Locate the cell with the specified text and output its (x, y) center coordinate. 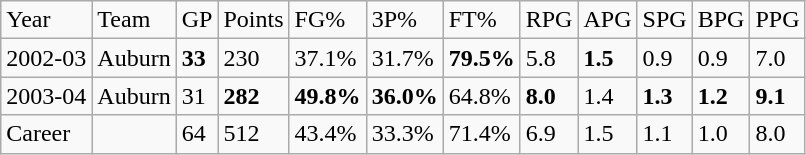
APG (608, 20)
33 (197, 58)
Year (46, 20)
1.2 (721, 96)
Career (46, 134)
BPG (721, 20)
SPG (664, 20)
512 (254, 134)
1.1 (664, 134)
71.4% (482, 134)
RPG (549, 20)
Team (134, 20)
79.5% (482, 58)
64 (197, 134)
282 (254, 96)
7.0 (778, 58)
64.8% (482, 96)
9.1 (778, 96)
31 (197, 96)
1.4 (608, 96)
36.0% (404, 96)
3P% (404, 20)
37.1% (328, 58)
FT% (482, 20)
33.3% (404, 134)
Points (254, 20)
49.8% (328, 96)
43.4% (328, 134)
1.3 (664, 96)
230 (254, 58)
2002-03 (46, 58)
1.0 (721, 134)
5.8 (549, 58)
6.9 (549, 134)
31.7% (404, 58)
PPG (778, 20)
FG% (328, 20)
GP (197, 20)
2003-04 (46, 96)
